For the text-containing cell, return its midpoint in (x, y) coordinate format. 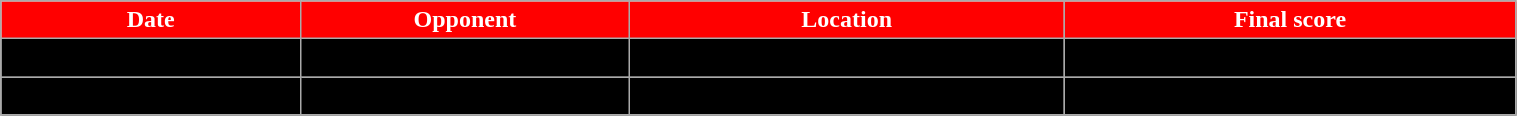
Hamden, CT (846, 96)
2-1, Wisconsin (1290, 58)
Harvard (466, 58)
Opponent (466, 20)
3-5, Minnesota (1290, 96)
Minnesota (466, 96)
Final score (1290, 20)
Location (846, 20)
March 21 (151, 96)
LaBahn Arena (846, 58)
Date (151, 20)
March 15 (151, 58)
